Identify which cell holds the provided text, then report its (X, Y) central coordinate. 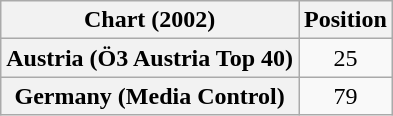
Position (346, 20)
Austria (Ö3 Austria Top 40) (150, 58)
25 (346, 58)
Chart (2002) (150, 20)
Germany (Media Control) (150, 96)
79 (346, 96)
